Identify which cell holds the provided text, then report its [X, Y] central coordinate. 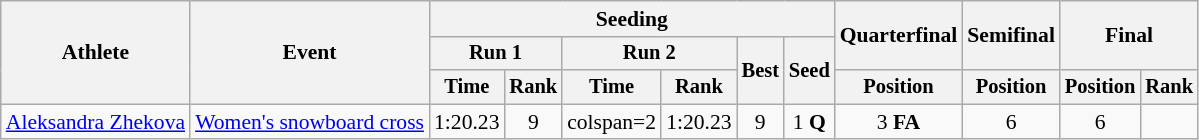
Run 1 [496, 54]
colspan=2 [612, 122]
Women's snowboard cross [310, 122]
Seeding [632, 19]
Seed [810, 70]
1 Q [810, 122]
Athlete [96, 52]
Event [310, 52]
Semifinal [1011, 36]
Run 2 [650, 54]
3 FA [899, 122]
Best [760, 70]
Quarterfinal [899, 36]
Aleksandra Zhekova [96, 122]
Final [1129, 36]
